For the text-containing cell, return its midpoint in (X, Y) coordinate format. 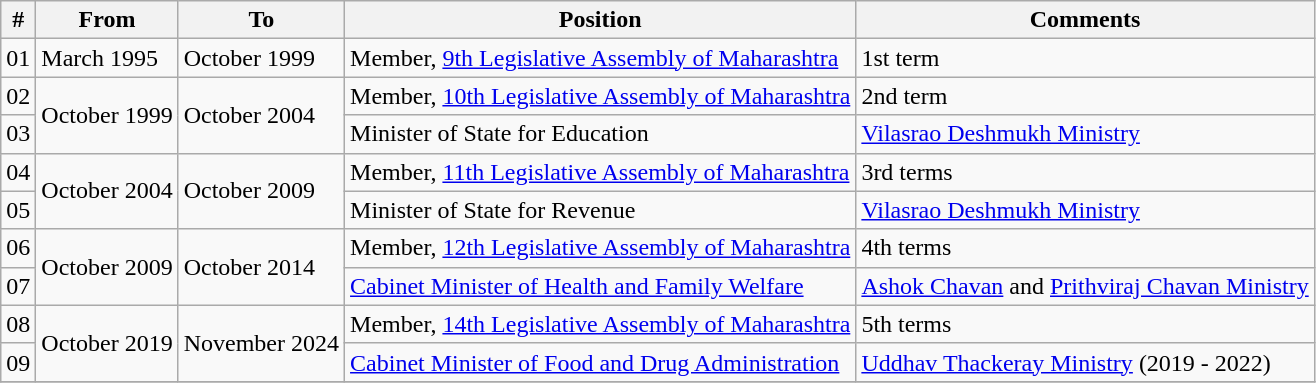
2nd term (1085, 96)
Member, 9th Legislative Assembly of Maharashtra (600, 58)
October 2014 (261, 267)
07 (18, 286)
06 (18, 248)
Member, 14th Legislative Assembly of Maharashtra (600, 324)
# (18, 20)
To (261, 20)
Position (600, 20)
5th terms (1085, 324)
Ashok Chavan and Prithviraj Chavan Ministry (1085, 286)
01 (18, 58)
October 2019 (107, 343)
3rd terms (1085, 172)
02 (18, 96)
Comments (1085, 20)
Uddhav Thackeray Ministry (2019 - 2022) (1085, 362)
From (107, 20)
Minister of State for Revenue (600, 210)
Cabinet Minister of Health and Family Welfare (600, 286)
November 2024 (261, 343)
Member, 10th Legislative Assembly of Maharashtra (600, 96)
4th terms (1085, 248)
08 (18, 324)
Member, 12th Legislative Assembly of Maharashtra (600, 248)
Cabinet Minister of Food and Drug Administration (600, 362)
Member, 11th Legislative Assembly of Maharashtra (600, 172)
1st term (1085, 58)
03 (18, 134)
Minister of State for Education (600, 134)
04 (18, 172)
05 (18, 210)
09 (18, 362)
March 1995 (107, 58)
